Output the [X, Y] coordinate of the center of the cell containing the given text.  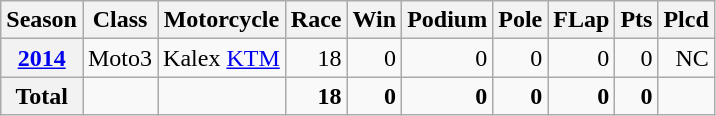
FLap [582, 20]
Pole [520, 20]
NC [686, 58]
Total [42, 96]
2014 [42, 58]
Motorcycle [222, 20]
Season [42, 20]
Podium [448, 20]
Kalex KTM [222, 58]
Pts [636, 20]
Class [120, 20]
Moto3 [120, 58]
Win [374, 20]
Plcd [686, 20]
Race [316, 20]
